Determine the (X, Y) coordinate at the center of the cell enclosing the given text.  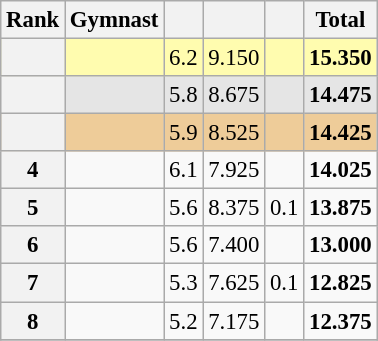
12.825 (340, 283)
6.1 (184, 170)
13.000 (340, 245)
Total (340, 20)
14.425 (340, 133)
Rank (33, 20)
14.025 (340, 170)
5.3 (184, 283)
6.2 (184, 58)
9.150 (234, 58)
Gymnast (114, 20)
8.525 (234, 133)
8 (33, 321)
4 (33, 170)
14.475 (340, 95)
13.875 (340, 208)
5.2 (184, 321)
6 (33, 245)
8.375 (234, 208)
7.400 (234, 245)
5 (33, 208)
12.375 (340, 321)
5.8 (184, 95)
7.925 (234, 170)
7.625 (234, 283)
5.9 (184, 133)
7 (33, 283)
8.675 (234, 95)
15.350 (340, 58)
7.175 (234, 321)
